Pinpoint the cell where the given text exists, returning its (x, y) midpoint coordinate. 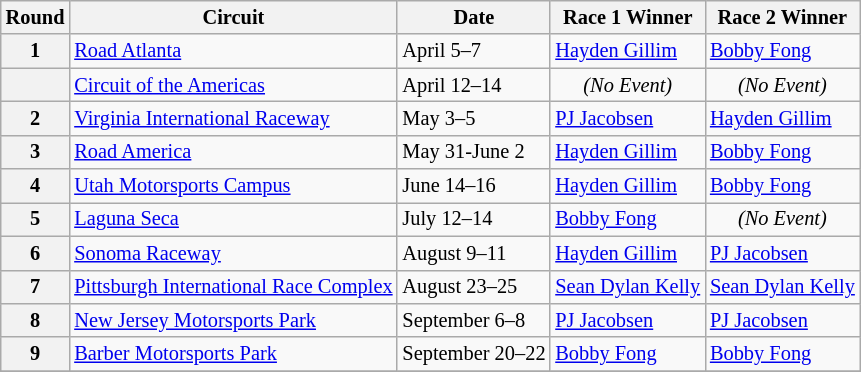
August 9–11 (474, 253)
3 (36, 152)
June 14–16 (474, 186)
Round (36, 17)
Circuit of the Americas (233, 85)
Race 1 Winner (628, 17)
4 (36, 186)
New Jersey Motorsports Park (233, 320)
Road America (233, 152)
Virginia International Raceway (233, 118)
April 5–7 (474, 51)
Circuit (233, 17)
May 31-June 2 (474, 152)
6 (36, 253)
April 12–14 (474, 85)
July 12–14 (474, 219)
5 (36, 219)
Date (474, 17)
9 (36, 354)
2 (36, 118)
Sonoma Raceway (233, 253)
August 23–25 (474, 287)
Laguna Seca (233, 219)
1 (36, 51)
September 20–22 (474, 354)
Utah Motorsports Campus (233, 186)
Barber Motorsports Park (233, 354)
May 3–5 (474, 118)
8 (36, 320)
7 (36, 287)
Pittsburgh International Race Complex (233, 287)
Race 2 Winner (782, 17)
Road Atlanta (233, 51)
September 6–8 (474, 320)
